Detect which cell encompasses the target text, then output its (X, Y) center coordinate. 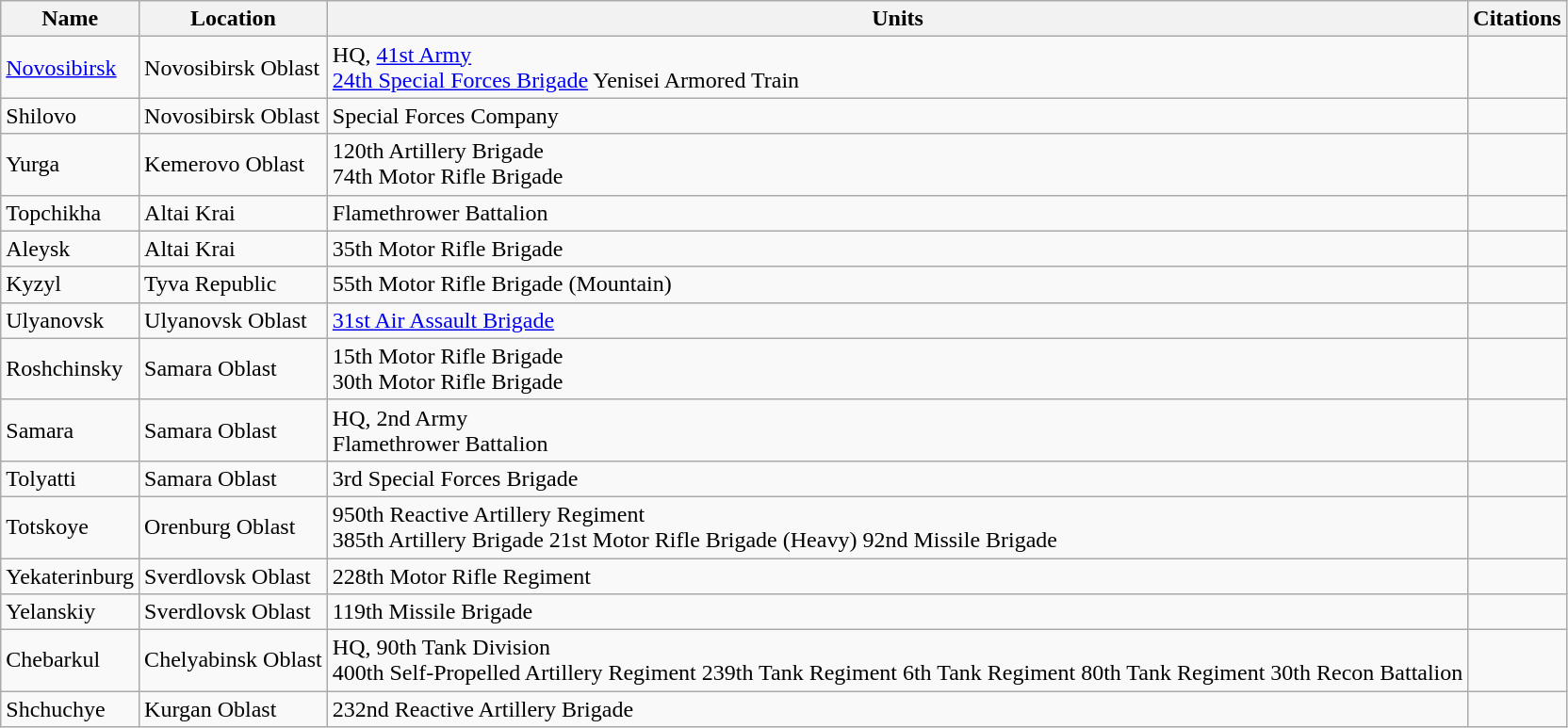
HQ, 41st Army24th Special Forces Brigade Yenisei Armored Train (897, 68)
55th Motor Rifle Brigade (Mountain) (897, 284)
Flamethrower Battalion (897, 213)
950th Reactive Artillery Regiment385th Artillery Brigade 21st Motor Rifle Brigade (Heavy) 92nd Missile Brigade (897, 527)
Kurgan Oblast (234, 709)
228th Motor Rifle Regiment (897, 575)
Aleysk (70, 249)
Ulyanovsk (70, 320)
Units (897, 19)
Orenburg Oblast (234, 527)
Topchikha (70, 213)
Name (70, 19)
HQ, 90th Tank Division400th Self-Propelled Artillery Regiment 239th Tank Regiment 6th Tank Regiment 80th Tank Regiment 30th Recon Battalion (897, 661)
Shchuchye (70, 709)
Kyzyl (70, 284)
Tolyatti (70, 478)
Yelanskiy (70, 612)
119th Missile Brigade (897, 612)
Shilovo (70, 116)
15th Motor Rifle Brigade30th Motor Rifle Brigade (897, 369)
Ulyanovsk Oblast (234, 320)
Citations (1517, 19)
Location (234, 19)
232nd Reactive Artillery Brigade (897, 709)
Special Forces Company (897, 116)
Tyva Republic (234, 284)
Chelyabinsk Oblast (234, 661)
Roshchinsky (70, 369)
Samara (70, 429)
35th Motor Rifle Brigade (897, 249)
120th Artillery Brigade74th Motor Rifle Brigade (897, 164)
3rd Special Forces Brigade (897, 478)
Chebarkul (70, 661)
Yekaterinburg (70, 575)
Yurga (70, 164)
31st Air Assault Brigade (897, 320)
Kemerovo Oblast (234, 164)
Totskoye (70, 527)
Novosibirsk (70, 68)
HQ, 2nd ArmyFlamethrower Battalion (897, 429)
